Pinpoint the cell where the given text exists, returning its (X, Y) midpoint coordinate. 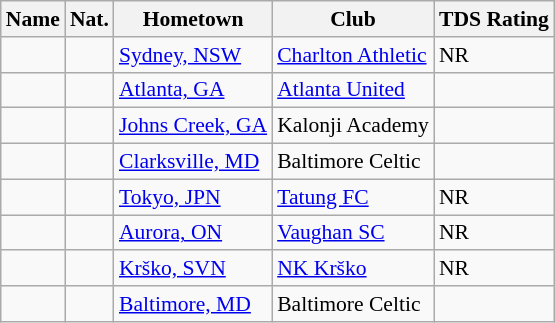
Nat. (90, 19)
Krško, SVN (193, 269)
Name (33, 19)
Kalonji Academy (353, 126)
Club (353, 19)
TDS Rating (494, 19)
Charlton Athletic (353, 55)
Atlanta United (353, 90)
Johns Creek, GA (193, 126)
Tatung FC (353, 197)
NK Krško (353, 269)
Baltimore, MD (193, 304)
Sydney, NSW (193, 55)
Atlanta, GA (193, 90)
Aurora, ON (193, 233)
Vaughan SC (353, 233)
Clarksville, MD (193, 162)
Tokyo, JPN (193, 197)
Hometown (193, 19)
